Capture the cell that displays the provided text and extract its [X, Y] central coordinate. 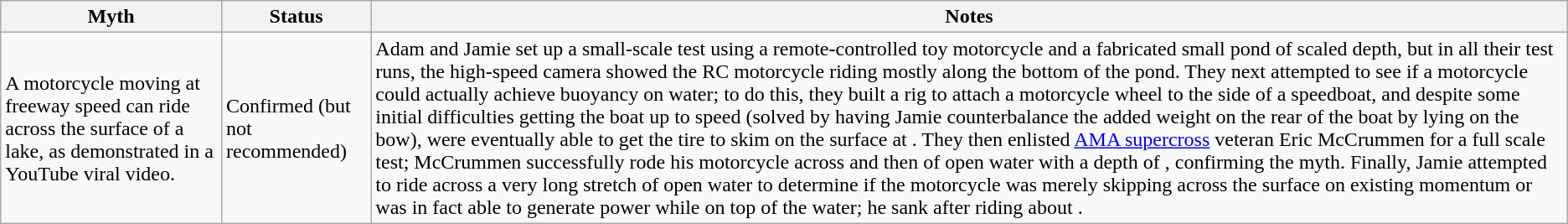
Status [296, 17]
Myth [111, 17]
Confirmed (but not recommended) [296, 128]
Notes [969, 17]
A motorcycle moving at freeway speed can ride across the surface of a lake, as demonstrated in a YouTube viral video. [111, 128]
